Extract the [x, y] coordinate from the center of the cell holding the provided text.  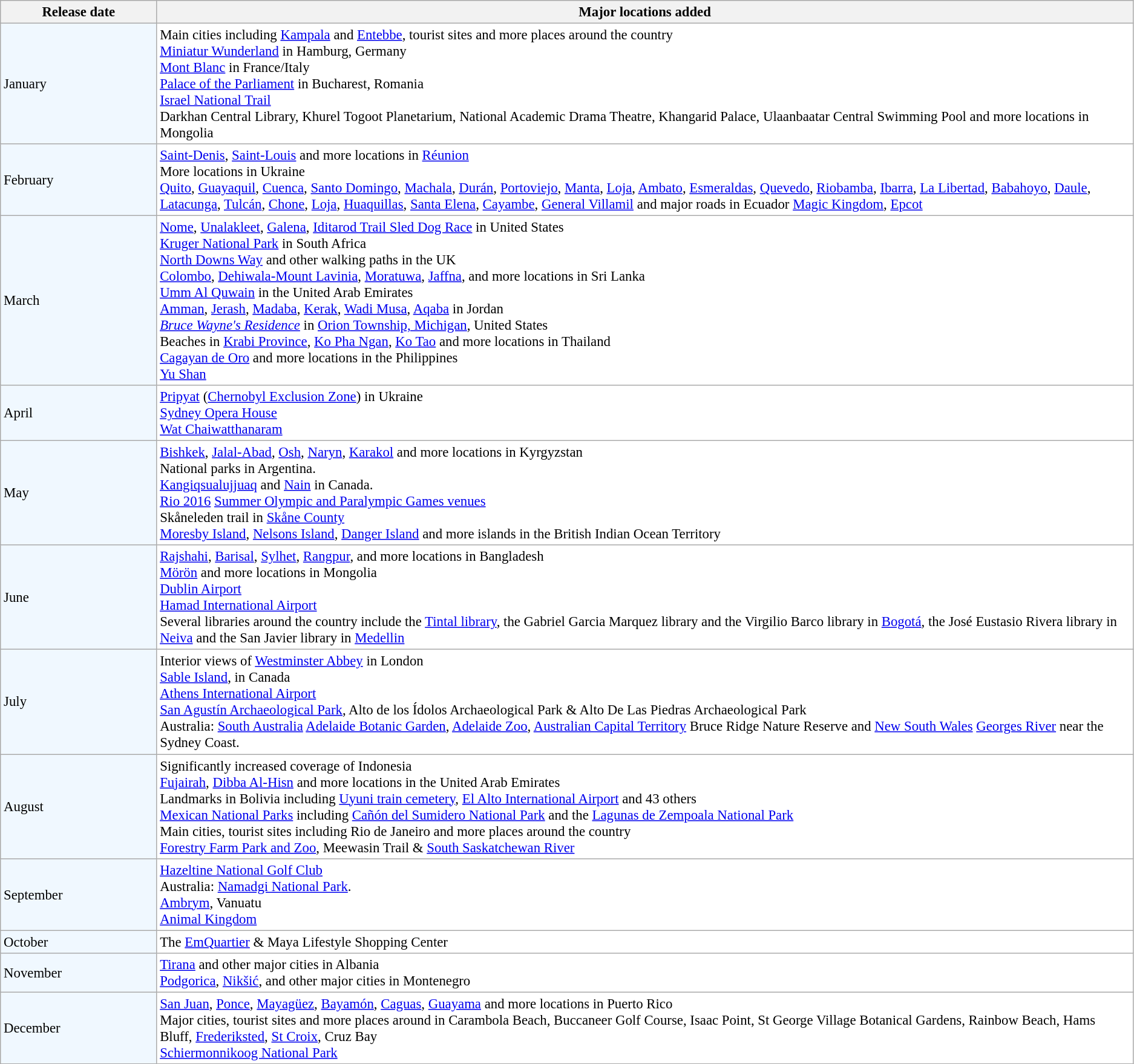
March [79, 301]
Pripyat (Chernobyl Exclusion Zone) in Ukraine Sydney Opera House Wat Chaiwatthanaram [645, 413]
Hazeltine National Golf ClubAustralia: Namadgi National Park.Ambrym, VanuatuAnimal Kingdom [645, 894]
The EmQuartier & Maya Lifestyle Shopping Center [645, 942]
Major locations added [645, 12]
October [79, 942]
Tirana and other major cities in Albania Podgorica, Nikšić, and other major cities in Montenegro [645, 973]
February [79, 180]
August [79, 807]
April [79, 413]
September [79, 894]
December [79, 1028]
May [79, 494]
June [79, 598]
November [79, 973]
Release date [79, 12]
January [79, 84]
July [79, 702]
